Pinpoint the cell where the given text exists, returning its (X, Y) midpoint coordinate. 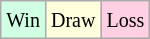
Win (24, 20)
Loss (126, 20)
Draw (72, 20)
